From the cell containing the given text, extract its center point as [X, Y] coordinate. 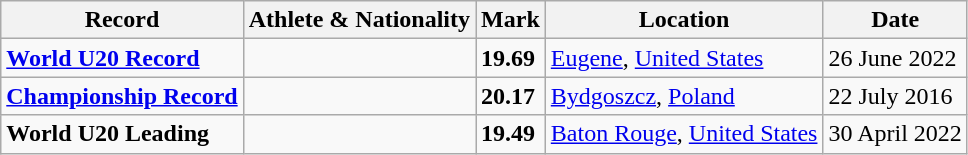
World U20 Record [122, 58]
Mark [511, 20]
19.49 [511, 134]
Date [895, 20]
20.17 [511, 96]
Bydgoszcz, Poland [684, 96]
Location [684, 20]
World U20 Leading [122, 134]
19.69 [511, 58]
Championship Record [122, 96]
Record [122, 20]
Athlete & Nationality [359, 20]
22 July 2016 [895, 96]
30 April 2022 [895, 134]
Eugene, United States [684, 58]
26 June 2022 [895, 58]
Baton Rouge, United States [684, 134]
